Identify which cell holds the provided text, then report its [x, y] central coordinate. 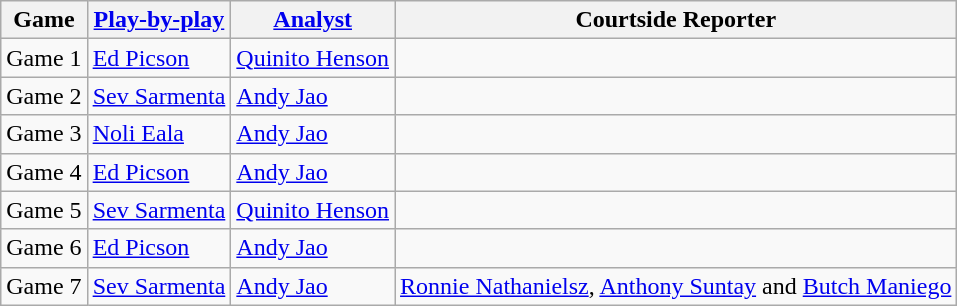
Ronnie Nathanielsz, Anthony Suntay and Butch Maniego [676, 286]
Game 4 [44, 172]
Game 7 [44, 286]
Game 3 [44, 134]
Game 2 [44, 96]
Play-by-play [159, 20]
Game 1 [44, 58]
Analyst [313, 20]
Game 6 [44, 248]
Noli Eala [159, 134]
Game 5 [44, 210]
Game [44, 20]
Courtside Reporter [676, 20]
